Return the [x, y] coordinate for the center point of the cell that contains the specified text.  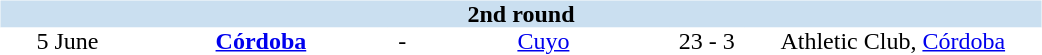
23 - 3 [707, 42]
Cuyo [544, 42]
Córdoba [260, 42]
5 June [67, 42]
2nd round [520, 14]
- [402, 42]
Athletic Club, Córdoba [892, 42]
